Capture the cell that displays the provided text and extract its (x, y) central coordinate. 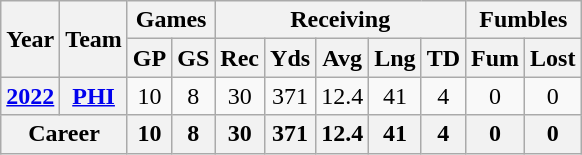
Games (170, 20)
Lost (553, 58)
TD (443, 58)
Fumbles (524, 20)
GS (194, 58)
GP (149, 58)
2022 (30, 96)
Avg (342, 58)
Year (30, 39)
PHI (94, 96)
Fum (496, 58)
Career (64, 134)
Lng (395, 58)
Yds (290, 58)
Receiving (340, 20)
Rec (240, 58)
Team (94, 39)
